From the cell containing the given text, extract its center point as (X, Y) coordinate. 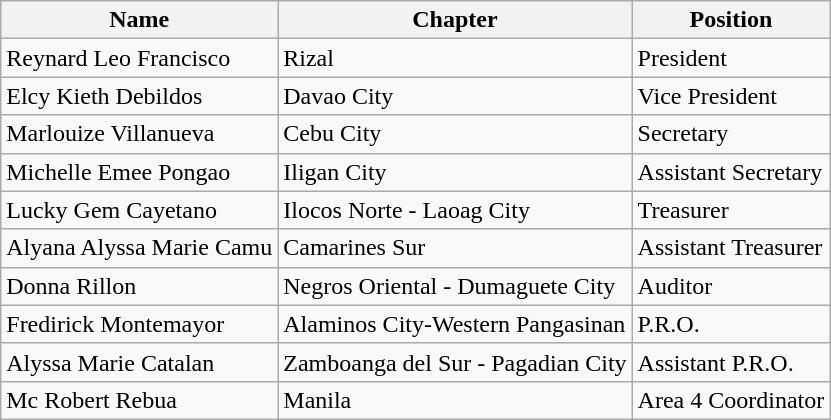
Position (731, 20)
Alyana Alyssa Marie Camu (140, 248)
Alyssa Marie Catalan (140, 362)
Elcy Kieth Debildos (140, 96)
Reynard Leo Francisco (140, 58)
Secretary (731, 134)
Camarines Sur (455, 248)
Chapter (455, 20)
Michelle Emee Pongao (140, 172)
Iligan City (455, 172)
President (731, 58)
Manila (455, 400)
Fredirick Montemayor (140, 324)
Alaminos City-Western Pangasinan (455, 324)
Lucky Gem Cayetano (140, 210)
P.R.O. (731, 324)
Assistant Secretary (731, 172)
Treasurer (731, 210)
Auditor (731, 286)
Davao City (455, 96)
Donna Rillon (140, 286)
Assistant Treasurer (731, 248)
Assistant P.R.O. (731, 362)
Zamboanga del Sur - Pagadian City (455, 362)
Vice President (731, 96)
Ilocos Norte - Laoag City (455, 210)
Name (140, 20)
Area 4 Coordinator (731, 400)
Marlouize Villanueva (140, 134)
Mc Robert Rebua (140, 400)
Rizal (455, 58)
Cebu City (455, 134)
Negros Oriental - Dumaguete City (455, 286)
